Return the (x, y) coordinate for the center point of the cell that contains the specified text.  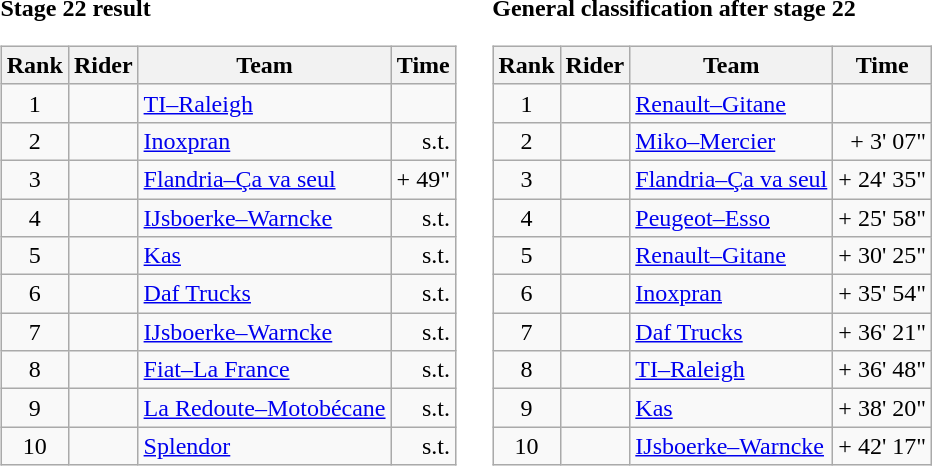
+ 3' 07" (882, 141)
Fiat–La France (264, 370)
+ 49" (423, 179)
Splendor (264, 446)
+ 36' 21" (882, 332)
+ 25' 58" (882, 217)
+ 35' 54" (882, 294)
Peugeot–Esso (732, 217)
+ 36' 48" (882, 370)
+ 24' 35" (882, 179)
+ 42' 17" (882, 446)
+ 38' 20" (882, 408)
La Redoute–Motobécane (264, 408)
Miko–Mercier (732, 141)
+ 30' 25" (882, 256)
